Identify which cell holds the provided text, then report its [X, Y] central coordinate. 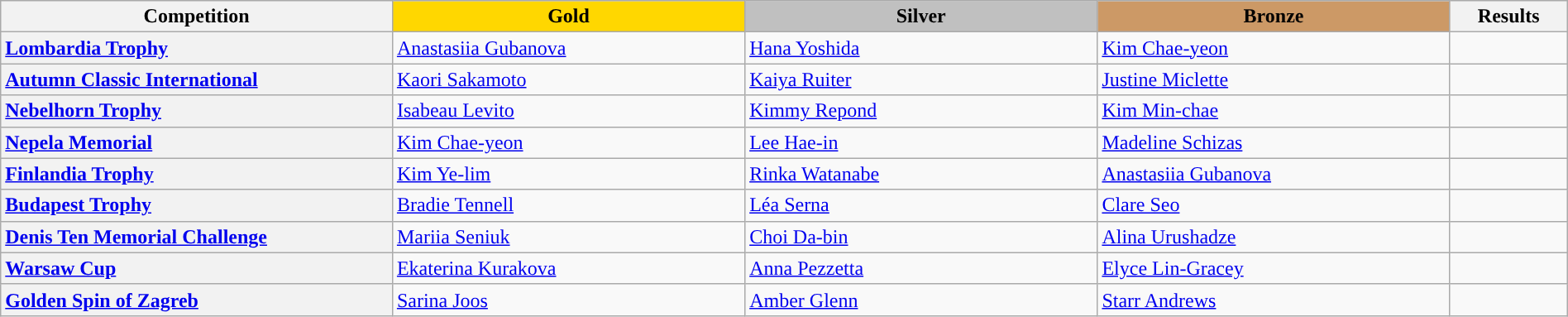
Anna Pezzetta [921, 268]
Bradie Tennell [568, 205]
Lombardia Trophy [197, 48]
Kim Ye-lim [568, 174]
Kimmy Repond [921, 111]
Silver [921, 17]
Warsaw Cup [197, 268]
Budapest Trophy [197, 205]
Elyce Lin-Gracey [1274, 268]
Autumn Classic International [197, 79]
Bronze [1274, 17]
Kim Min-chae [1274, 111]
Léa Serna [921, 205]
Hana Yoshida [921, 48]
Finlandia Trophy [197, 174]
Starr Andrews [1274, 300]
Mariia Seniuk [568, 237]
Lee Hae-in [921, 142]
Sarina Joos [568, 300]
Alina Urushadze [1274, 237]
Gold [568, 17]
Nebelhorn Trophy [197, 111]
Ekaterina Kurakova [568, 268]
Clare Seo [1274, 205]
Golden Spin of Zagreb [197, 300]
Madeline Schizas [1274, 142]
Results [1508, 17]
Amber Glenn [921, 300]
Choi Da-bin [921, 237]
Kaori Sakamoto [568, 79]
Rinka Watanabe [921, 174]
Denis Ten Memorial Challenge [197, 237]
Kaiya Ruiter [921, 79]
Competition [197, 17]
Nepela Memorial [197, 142]
Justine Miclette [1274, 79]
Isabeau Levito [568, 111]
